Capture the cell that displays the provided text and extract its [X, Y] central coordinate. 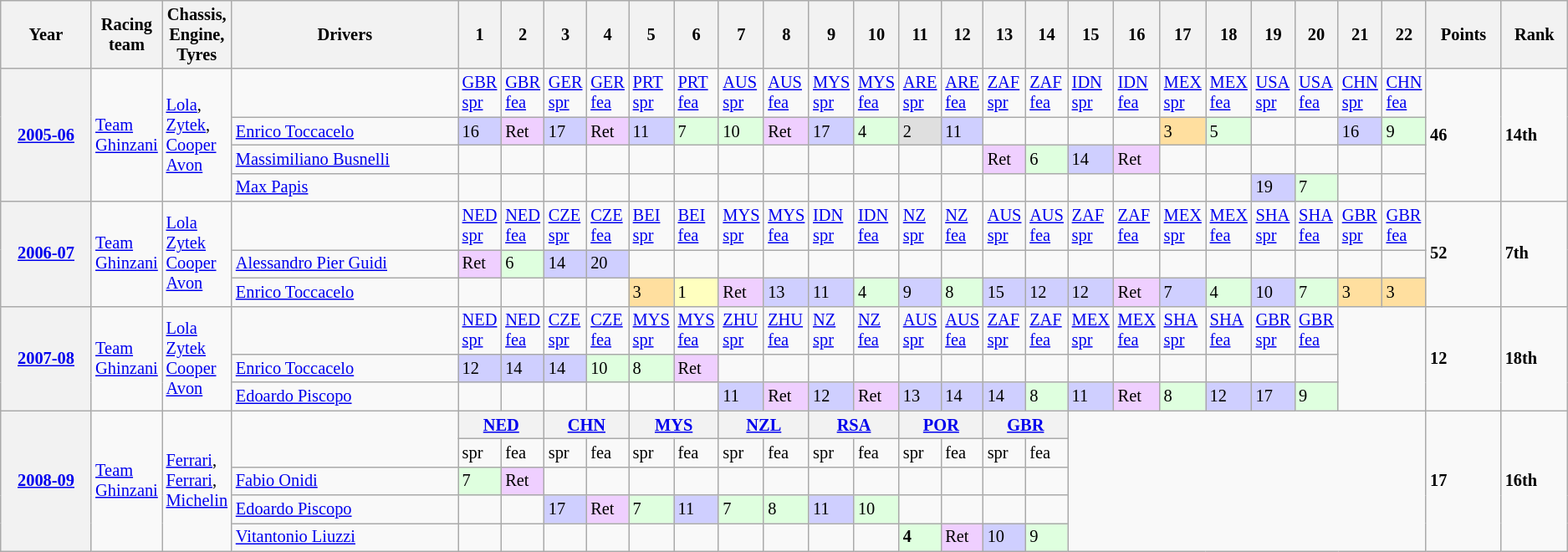
Max Papis [345, 187]
Drivers [345, 34]
Ferrari,Ferrari,Michelin [197, 481]
MYS [674, 425]
CHN spr [1360, 93]
ARE fea [962, 93]
ARE spr [920, 93]
GBR [1025, 425]
POR [942, 425]
CHN [587, 425]
Lola,Zytek,Cooper Avon [197, 135]
BEI spr [651, 226]
GER fea [607, 93]
18th [1535, 358]
46 [1463, 135]
2008-09 [46, 481]
GER spr [565, 93]
21 [1360, 34]
2005-06 [46, 135]
7th [1535, 254]
Fabio Onidi [345, 481]
22 [1405, 34]
Vitantonio Liuzzi [345, 537]
Chassis,Engine,Tyres [197, 34]
2006-07 [46, 254]
Rank [1535, 34]
ZHU fea [786, 330]
PRT spr [651, 93]
52 [1463, 254]
Massimiliano Busnelli [345, 159]
NZL [764, 425]
Points [1463, 34]
2007-08 [46, 358]
Alessandro Pier Guidi [345, 263]
USA fea [1316, 93]
18 [1229, 34]
14th [1535, 135]
CHN fea [1405, 93]
Year [46, 34]
BEI fea [697, 226]
USA spr [1274, 93]
NED [502, 425]
RSA [854, 425]
16th [1535, 481]
PRT fea [697, 93]
Racingteam [126, 34]
ZHU spr [741, 330]
